Output the (X, Y) coordinate of the center of the cell containing the given text.  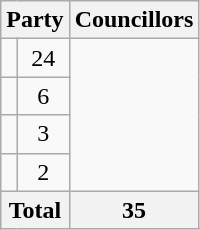
Party (35, 20)
6 (43, 96)
Councillors (134, 20)
35 (134, 210)
3 (43, 134)
Total (35, 210)
2 (43, 172)
24 (43, 58)
